Extract the (x, y) coordinate from the center of the cell holding the provided text.  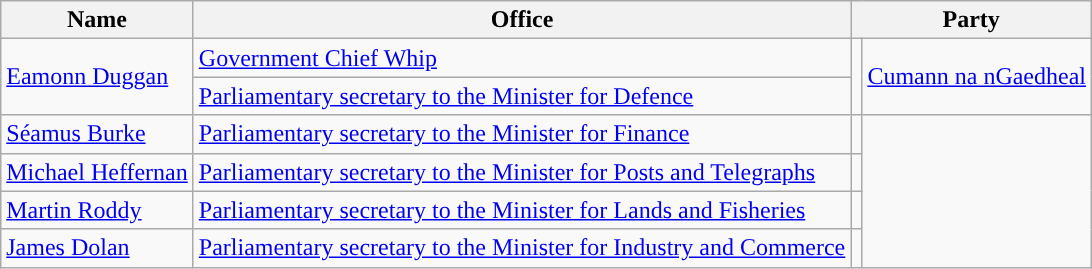
Party (972, 20)
Cumann na nGaedheal (977, 77)
Government Chief Whip (522, 58)
Office (522, 20)
Martin Roddy (98, 210)
Séamus Burke (98, 134)
Parliamentary secretary to the Minister for Defence (522, 96)
Parliamentary secretary to the Minister for Finance (522, 134)
Name (98, 20)
Eamonn Duggan (98, 77)
Michael Heffernan (98, 172)
Parliamentary secretary to the Minister for Lands and Fisheries (522, 210)
James Dolan (98, 248)
Parliamentary secretary to the Minister for Industry and Commerce (522, 248)
Parliamentary secretary to the Minister for Posts and Telegraphs (522, 172)
